Capture the cell that displays the provided text and extract its [x, y] central coordinate. 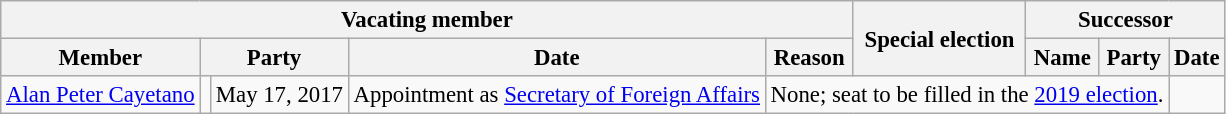
May 17, 2017 [279, 95]
None; seat to be filled in the 2019 election. [966, 95]
Reason [809, 58]
Successor [1126, 20]
Appointment as Secretary of Foreign Affairs [556, 95]
Member [100, 58]
Name [1062, 58]
Alan Peter Cayetano [100, 95]
Special election [940, 38]
Vacating member [427, 20]
